Provide the (X, Y) coordinate of the cell's center where the given text is located.  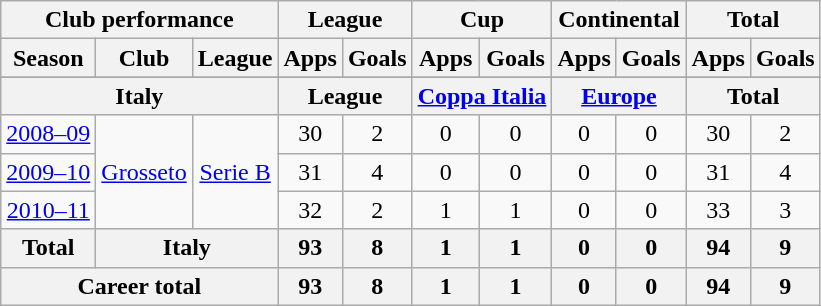
Coppa Italia (482, 96)
Continental (619, 20)
2008–09 (48, 134)
Club performance (140, 20)
Season (48, 58)
Cup (482, 20)
2010–11 (48, 210)
3 (785, 210)
Grosseto (144, 172)
Europe (619, 96)
Serie B (235, 172)
2009–10 (48, 172)
Club (144, 58)
Career total (140, 286)
32 (310, 210)
33 (718, 210)
